For the text-containing cell, return its midpoint in (X, Y) coordinate format. 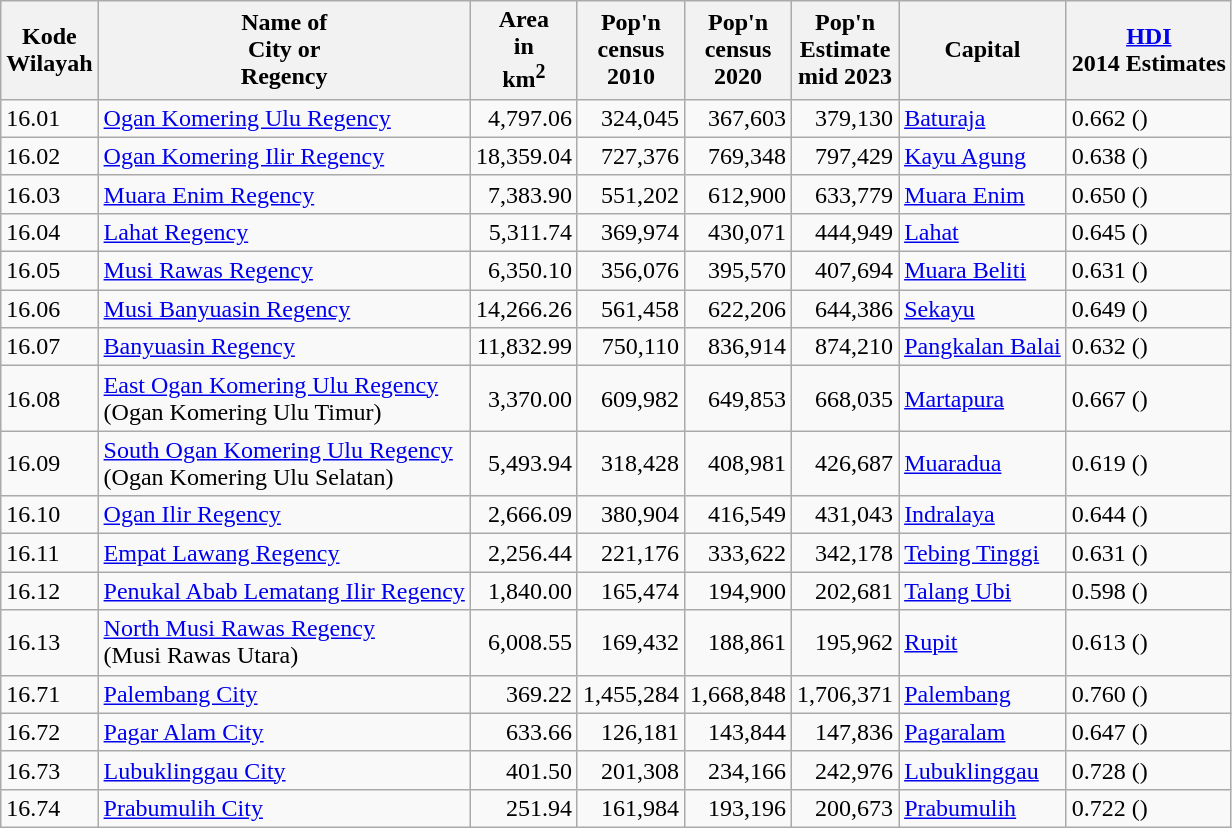
318,428 (630, 464)
367,603 (738, 118)
16.71 (50, 694)
East Ogan Komering Ulu Regency(Ogan Komering Ulu Timur) (284, 398)
Area in km2 (524, 50)
5,493.94 (524, 464)
16.72 (50, 732)
407,694 (846, 271)
201,308 (630, 770)
Capital (983, 50)
551,202 (630, 194)
Palembang (983, 694)
14,266.26 (524, 309)
Pagaralam (983, 732)
221,176 (630, 553)
16.12 (50, 591)
16.02 (50, 156)
16.08 (50, 398)
430,071 (738, 232)
0.728 () (1148, 770)
Banyuasin Regency (284, 347)
379,130 (846, 118)
169,432 (630, 642)
Ogan Ilir Regency (284, 515)
147,836 (846, 732)
Talang Ubi (983, 591)
0.662 () (1148, 118)
Lubuklinggau (983, 770)
16.05 (50, 271)
2,256.44 (524, 553)
0.613 () (1148, 642)
193,196 (738, 808)
1,706,371 (846, 694)
Sekayu (983, 309)
633.66 (524, 732)
649,853 (738, 398)
401.50 (524, 770)
380,904 (630, 515)
Muara Beliti (983, 271)
Pop'nEstimatemid 2023 (846, 50)
426,687 (846, 464)
3,370.00 (524, 398)
251.94 (524, 808)
0.645 () (1148, 232)
Muaradua (983, 464)
234,166 (738, 770)
874,210 (846, 347)
333,622 (738, 553)
KodeWilayah (50, 50)
369,974 (630, 232)
0.647 () (1148, 732)
Prabumulih City (284, 808)
408,981 (738, 464)
Musi Banyuasin Regency (284, 309)
644,386 (846, 309)
369.22 (524, 694)
5,311.74 (524, 232)
Muara Enim Regency (284, 194)
0.598 () (1148, 591)
South Ogan Komering Ulu Regency(Ogan Komering Ulu Selatan) (284, 464)
194,900 (738, 591)
6,350.10 (524, 271)
188,861 (738, 642)
0.722 () (1148, 808)
4,797.06 (524, 118)
668,035 (846, 398)
16.06 (50, 309)
Ogan Komering Ilir Regency (284, 156)
356,076 (630, 271)
0.632 () (1148, 347)
Pop'ncensus2010 (630, 50)
Pop'ncensus2020 (738, 50)
Martapura (983, 398)
750,110 (630, 347)
126,181 (630, 732)
7,383.90 (524, 194)
16.04 (50, 232)
Rupit (983, 642)
Baturaja (983, 118)
836,914 (738, 347)
143,844 (738, 732)
242,976 (846, 770)
6,008.55 (524, 642)
0.760 () (1148, 694)
Palembang City (284, 694)
0.649 () (1148, 309)
727,376 (630, 156)
202,681 (846, 591)
Indralaya (983, 515)
395,570 (738, 271)
1,455,284 (630, 694)
North Musi Rawas Regency(Musi Rawas Utara) (284, 642)
431,043 (846, 515)
195,962 (846, 642)
633,779 (846, 194)
Musi Rawas Regency (284, 271)
16.01 (50, 118)
11,832.99 (524, 347)
16.07 (50, 347)
1,668,848 (738, 694)
Name of City or Regency (284, 50)
Pangkalan Balai (983, 347)
200,673 (846, 808)
1,840.00 (524, 591)
16.09 (50, 464)
Empat Lawang Regency (284, 553)
Ogan Komering Ulu Regency (284, 118)
Lubuklinggau City (284, 770)
161,984 (630, 808)
Tebing Tinggi (983, 553)
16.13 (50, 642)
16.74 (50, 808)
324,045 (630, 118)
416,549 (738, 515)
16.03 (50, 194)
622,206 (738, 309)
769,348 (738, 156)
444,949 (846, 232)
797,429 (846, 156)
0.650 () (1148, 194)
609,982 (630, 398)
Lahat (983, 232)
Kayu Agung (983, 156)
Penukal Abab Lematang Ilir Regency (284, 591)
Muara Enim (983, 194)
0.638 () (1148, 156)
0.667 () (1148, 398)
Prabumulih (983, 808)
16.73 (50, 770)
HDI2014 Estimates (1148, 50)
0.619 () (1148, 464)
612,900 (738, 194)
16.10 (50, 515)
Pagar Alam City (284, 732)
165,474 (630, 591)
561,458 (630, 309)
2,666.09 (524, 515)
Lahat Regency (284, 232)
342,178 (846, 553)
16.11 (50, 553)
0.644 () (1148, 515)
18,359.04 (524, 156)
